Provide the (x, y) coordinate of the cell's center where the given text is located.  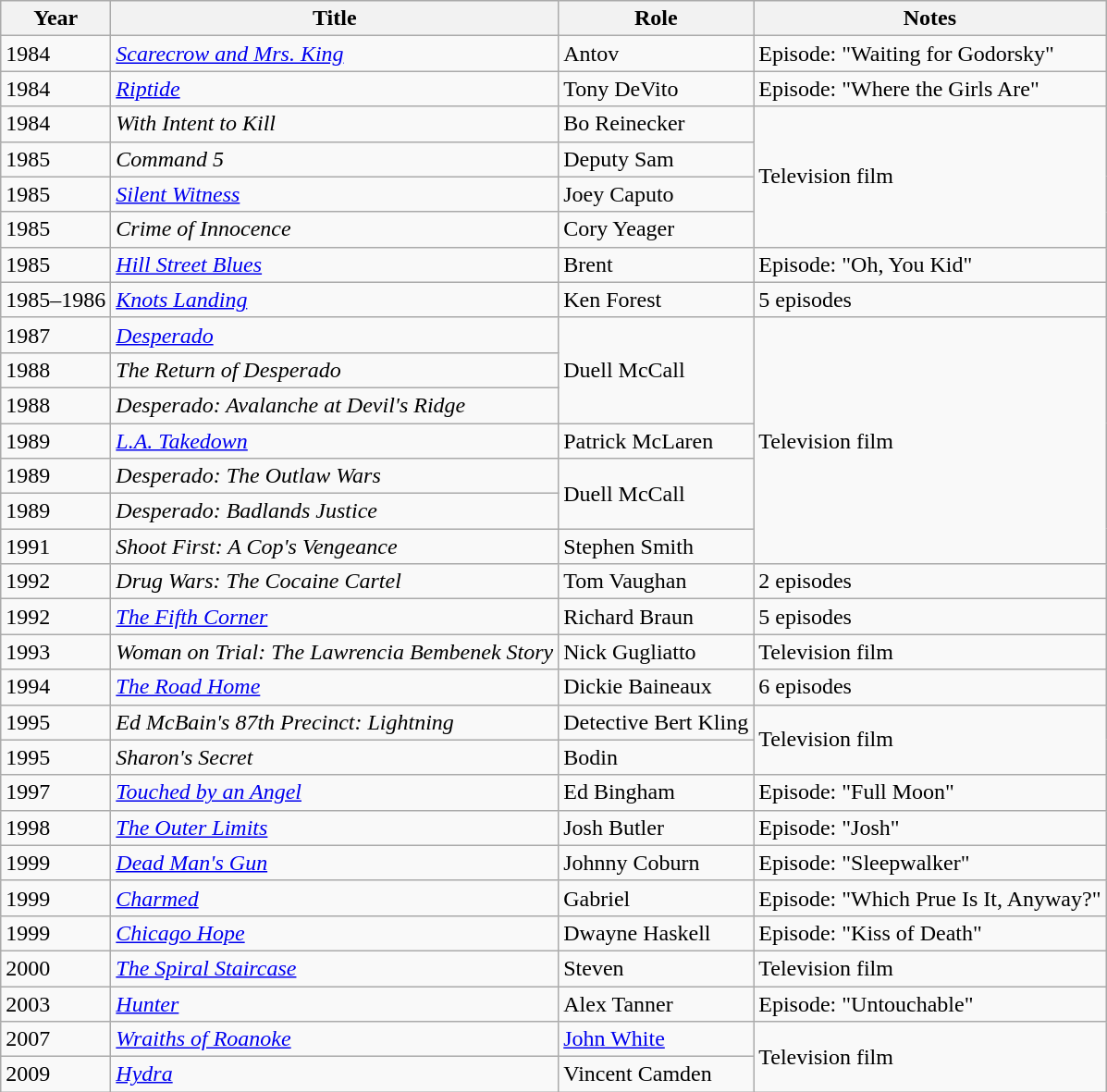
Scarecrow and Mrs. King (335, 54)
Ed McBain's 87th Precinct: Lightning (335, 722)
Woman on Trial: The Lawrencia Bembenek Story (335, 652)
The Road Home (335, 687)
Knots Landing (335, 300)
Episode: "Full Moon" (930, 792)
Desperado: Avalanche at Devil's Ridge (335, 405)
1997 (55, 792)
Tony DeVito (657, 89)
Role (657, 18)
Episode: "Josh" (930, 828)
Chicago Hope (335, 933)
Sharon's Secret (335, 757)
Desperado: Badlands Justice (335, 511)
Vincent Camden (657, 1074)
Bodin (657, 757)
Patrick McLaren (657, 441)
With Intent to Kill (335, 124)
Episode: "Oh, You Kid" (930, 264)
Episode: "Untouchable" (930, 1003)
Richard Braun (657, 617)
Bo Reinecker (657, 124)
The Spiral Staircase (335, 968)
Tom Vaughan (657, 582)
Desperado: The Outlaw Wars (335, 476)
Title (335, 18)
2009 (55, 1074)
Hydra (335, 1074)
Crime of Innocence (335, 229)
Stephen Smith (657, 546)
2007 (55, 1039)
Dwayne Haskell (657, 933)
Ken Forest (657, 300)
Episode: "Sleepwalker" (930, 863)
Episode: "Where the Girls Are" (930, 89)
Alex Tanner (657, 1003)
Wraiths of Roanoke (335, 1039)
The Return of Desperado (335, 370)
Nick Gugliatto (657, 652)
2000 (55, 968)
Antov (657, 54)
Episode: "Kiss of Death" (930, 933)
Dickie Baineaux (657, 687)
Detective Bert Kling (657, 722)
1985–1986 (55, 300)
Drug Wars: The Cocaine Cartel (335, 582)
2003 (55, 1003)
Year (55, 18)
Steven (657, 968)
Hunter (335, 1003)
Cory Yeager (657, 229)
1998 (55, 828)
Silent Witness (335, 194)
Desperado (335, 335)
Riptide (335, 89)
The Fifth Corner (335, 617)
1991 (55, 546)
Ed Bingham (657, 792)
L.A. Takedown (335, 441)
Deputy Sam (657, 159)
1994 (55, 687)
Episode: "Which Prue Is It, Anyway?" (930, 898)
Charmed (335, 898)
John White (657, 1039)
Gabriel (657, 898)
The Outer Limits (335, 828)
Brent (657, 264)
Episode: "Waiting for Godorsky" (930, 54)
1987 (55, 335)
Johnny Coburn (657, 863)
Dead Man's Gun (335, 863)
Joey Caputo (657, 194)
Josh Butler (657, 828)
2 episodes (930, 582)
6 episodes (930, 687)
1993 (55, 652)
Notes (930, 18)
Touched by an Angel (335, 792)
Hill Street Blues (335, 264)
Shoot First: A Cop's Vengeance (335, 546)
Command 5 (335, 159)
